Detect which cell encompasses the target text, then output its (X, Y) center coordinate. 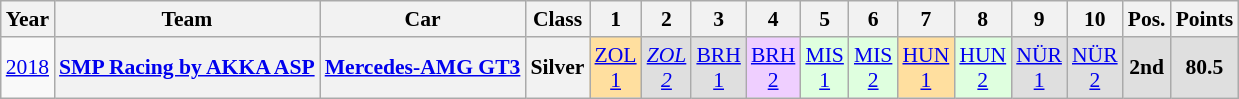
Mercedes-AMG GT3 (423, 68)
80.5 (1205, 68)
NÜR2 (1095, 68)
Car (423, 19)
BRH2 (774, 68)
Pos. (1147, 19)
ZOL1 (616, 68)
Team (187, 19)
Class (557, 19)
MIS2 (874, 68)
5 (824, 19)
2018 (28, 68)
8 (982, 19)
3 (718, 19)
7 (926, 19)
4 (774, 19)
2nd (1147, 68)
Points (1205, 19)
10 (1095, 19)
9 (1039, 19)
MIS1 (824, 68)
ZOL2 (667, 68)
6 (874, 19)
HUN2 (982, 68)
NÜR1 (1039, 68)
BRH1 (718, 68)
1 (616, 19)
SMP Racing by AKKA ASP (187, 68)
Year (28, 19)
Silver (557, 68)
2 (667, 19)
HUN1 (926, 68)
